Pinpoint the cell where the given text exists, returning its (X, Y) midpoint coordinate. 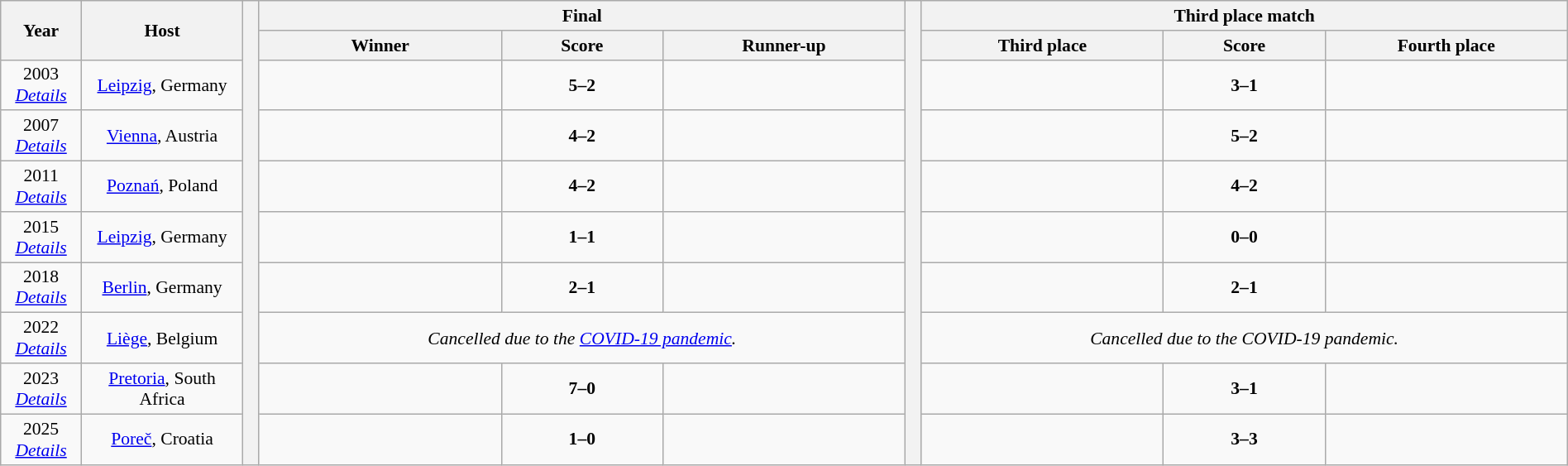
2018 Details (41, 288)
Third place (1042, 46)
Pretoria, South Africa (162, 389)
Vienna, Austria (162, 136)
Poznań, Poland (162, 187)
Final (582, 16)
Runner-up (784, 46)
2023 Details (41, 389)
0–0 (1244, 237)
Winner (380, 46)
1–0 (582, 439)
3–3 (1244, 439)
Fourth place (1446, 46)
Berlin, Germany (162, 288)
Poreč, Croatia (162, 439)
Year (41, 30)
Host (162, 30)
2007 Details (41, 136)
2015 Details (41, 237)
2025 Details (41, 439)
1–1 (582, 237)
2011 Details (41, 187)
Liège, Belgium (162, 338)
Third place match (1244, 16)
7–0 (582, 389)
2003 Details (41, 84)
2022 Details (41, 338)
